For the text-containing cell, return its midpoint in [x, y] coordinate format. 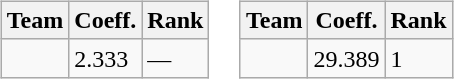
— [176, 58]
1 [418, 58]
2.333 [106, 58]
29.389 [346, 58]
